Extract the (X, Y) coordinate from the center of the cell holding the provided text.  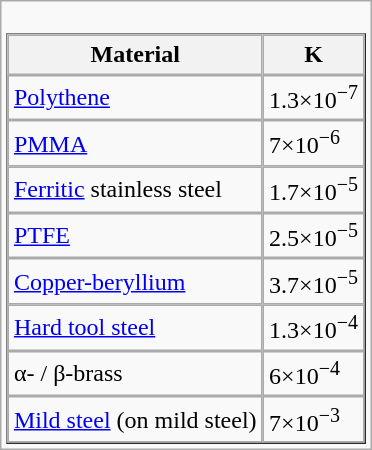
6×10−4 (314, 374)
PTFE (136, 236)
Mild steel (on mild steel) (136, 420)
α- / β-brass (136, 374)
K (314, 55)
7×10−3 (314, 420)
Polythene (136, 97)
1.3×10−7 (314, 97)
Copper-beryllium (136, 282)
3.7×10−5 (314, 282)
PMMA (136, 143)
Ferritic stainless steel (136, 189)
1.3×10−4 (314, 328)
Material (136, 55)
7×10−6 (314, 143)
1.7×10−5 (314, 189)
Hard tool steel (136, 328)
2.5×10−5 (314, 236)
